Return [X, Y] of the center of cell containing provided text 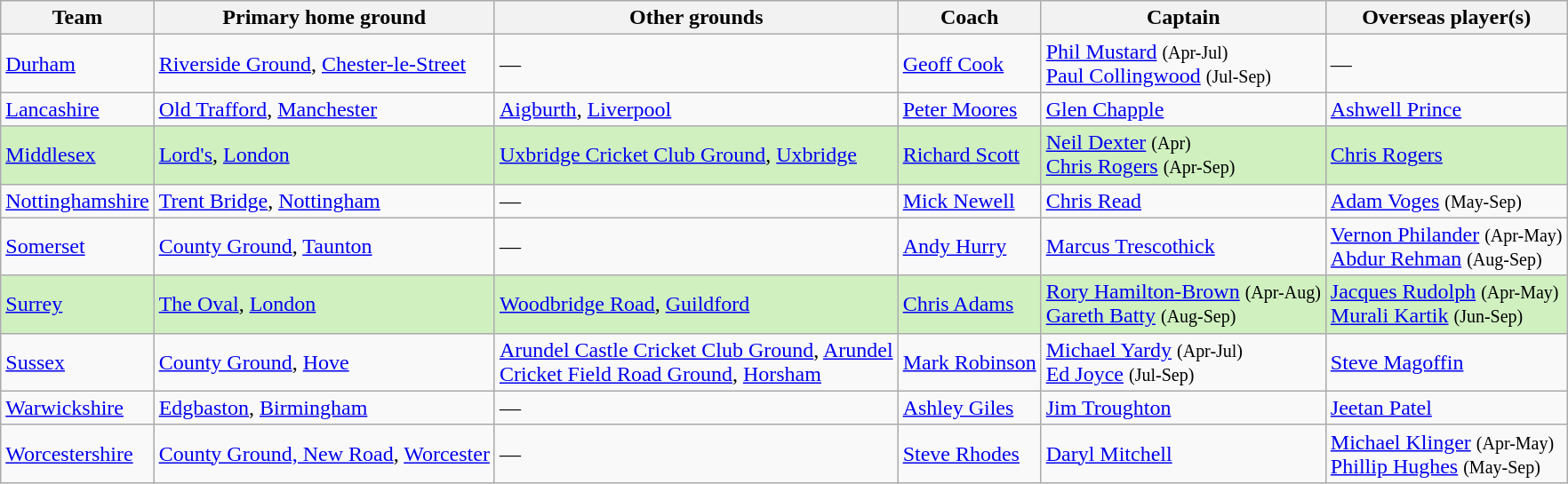
Jeetan Patel [1446, 408]
Jim Troughton [1183, 408]
Marcus Trescothick [1183, 247]
Somerset [77, 247]
Overseas player(s) [1446, 18]
Chris Read [1183, 201]
Glen Chapple [1183, 109]
Peter Moores [969, 109]
Aigburth, Liverpool [696, 109]
Edgbaston, Birmingham [324, 408]
County Ground, Hove [324, 362]
Riverside Ground, Chester-le-Street [324, 64]
Worcestershire [77, 453]
Other grounds [696, 18]
Adam Voges (May-Sep) [1446, 201]
Mark Robinson [969, 362]
Woodbridge Road, Guildford [696, 304]
County Ground, Taunton [324, 247]
Primary home ground [324, 18]
Uxbridge Cricket Club Ground, Uxbridge [696, 155]
Phil Mustard (Apr-Jul) Paul Collingwood (Jul-Sep) [1183, 64]
Old Trafford, Manchester [324, 109]
Trent Bridge, Nottingham [324, 201]
Warwickshire [77, 408]
Daryl Mitchell [1183, 453]
Vernon Philander (Apr-May) Abdur Rehman (Aug-Sep) [1446, 247]
Arundel Castle Cricket Club Ground, ArundelCricket Field Road Ground, Horsham [696, 362]
Mick Newell [969, 201]
Richard Scott [969, 155]
Ashwell Prince [1446, 109]
Steve Rhodes [969, 453]
Coach [969, 18]
Durham [77, 64]
Jacques Rudolph (Apr-May) Murali Kartik (Jun-Sep) [1446, 304]
Chris Rogers [1446, 155]
Neil Dexter (Apr) Chris Rogers (Apr-Sep) [1183, 155]
Ashley Giles [969, 408]
Chris Adams [969, 304]
Geoff Cook [969, 64]
County Ground, New Road, Worcester [324, 453]
The Oval, London [324, 304]
Andy Hurry [969, 247]
Rory Hamilton-Brown (Apr-Aug) Gareth Batty (Aug-Sep) [1183, 304]
Middlesex [77, 155]
Team [77, 18]
Captain [1183, 18]
Surrey [77, 304]
Sussex [77, 362]
Steve Magoffin [1446, 362]
Lancashire [77, 109]
Michael Yardy (Apr-Jul) Ed Joyce (Jul-Sep) [1183, 362]
Nottinghamshire [77, 201]
Michael Klinger (Apr-May) Phillip Hughes (May-Sep) [1446, 453]
Lord's, London [324, 155]
